For the text-containing cell, return its midpoint in (X, Y) coordinate format. 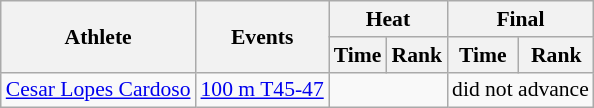
Heat (388, 19)
100 m T45-47 (262, 90)
Final (520, 19)
did not advance (520, 90)
Events (262, 36)
Cesar Lopes Cardoso (98, 90)
Athlete (98, 36)
